Return (x, y) of the center of cell containing provided text 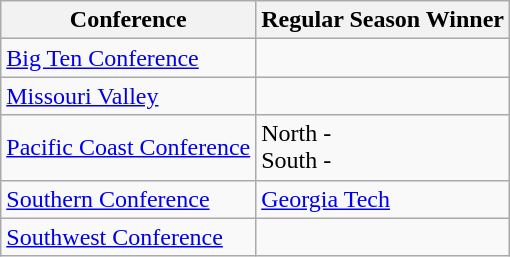
Regular Season Winner (383, 20)
Big Ten Conference (128, 58)
Southwest Conference (128, 237)
Georgia Tech (383, 199)
Missouri Valley (128, 96)
Conference (128, 20)
Pacific Coast Conference (128, 148)
North - South - (383, 148)
Southern Conference (128, 199)
